Detect which cell encompasses the target text, then output its (x, y) center coordinate. 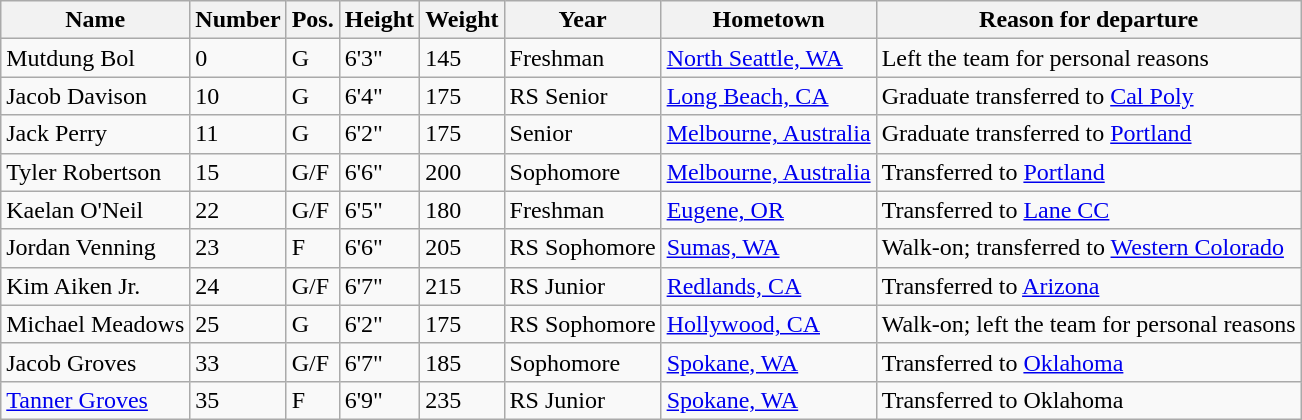
22 (238, 210)
25 (238, 324)
6'9" (379, 400)
Number (238, 20)
Weight (462, 20)
15 (238, 172)
215 (462, 286)
Graduate transferred to Portland (1088, 134)
6'3" (379, 58)
10 (238, 96)
35 (238, 400)
Redlands, CA (768, 286)
Year (582, 20)
Kaelan O'Neil (96, 210)
Jacob Davison (96, 96)
Transferred to Arizona (1088, 286)
Long Beach, CA (768, 96)
185 (462, 362)
Hollywood, CA (768, 324)
Eugene, OR (768, 210)
235 (462, 400)
Transferred to Portland (1088, 172)
6'4" (379, 96)
Kim Aiken Jr. (96, 286)
23 (238, 248)
Mutdung Bol (96, 58)
Tanner Groves (96, 400)
Graduate transferred to Cal Poly (1088, 96)
Michael Meadows (96, 324)
Pos. (312, 20)
Height (379, 20)
145 (462, 58)
Hometown (768, 20)
Tyler Robertson (96, 172)
North Seattle, WA (768, 58)
205 (462, 248)
Left the team for personal reasons (1088, 58)
Senior (582, 134)
Jack Perry (96, 134)
Jordan Venning (96, 248)
24 (238, 286)
Jacob Groves (96, 362)
180 (462, 210)
Transferred to Lane CC (1088, 210)
Walk-on; transferred to Western Colorado (1088, 248)
0 (238, 58)
Name (96, 20)
Sumas, WA (768, 248)
Walk-on; left the team for personal reasons (1088, 324)
RS Senior (582, 96)
6'5" (379, 210)
33 (238, 362)
200 (462, 172)
11 (238, 134)
Reason for departure (1088, 20)
